Return the (X, Y) coordinate for the center point of the cell that contains the specified text.  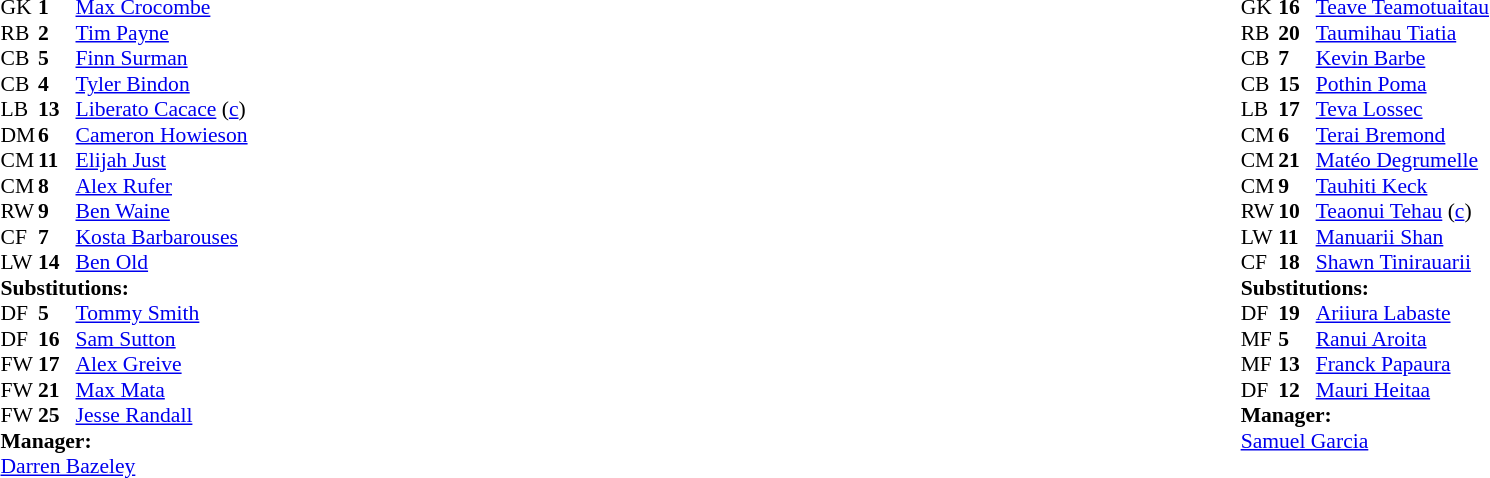
Alex Rufer (162, 186)
Ariiura Labaste (1402, 313)
Samuel Garcia (1365, 441)
Sam Sutton (162, 339)
Tim Payne (162, 33)
Mauri Heitaa (1402, 390)
Teaonui Tehau (c) (1402, 211)
8 (57, 186)
Kevin Barbe (1402, 59)
Alex Greive (162, 365)
Manuarii Shan (1402, 237)
25 (57, 415)
19 (1297, 313)
14 (57, 263)
10 (1297, 211)
Taumihau Tiatia (1402, 33)
Shawn Tinirauarii (1402, 263)
Ranui Aroita (1402, 339)
Elijah Just (162, 161)
Ben Old (162, 263)
Finn Surman (162, 59)
Pothin Poma (1402, 84)
Franck Papaura (1402, 365)
4 (57, 84)
Terai Bremond (1402, 135)
Kosta Barbarouses (162, 237)
Tauhiti Keck (1402, 186)
2 (57, 33)
20 (1297, 33)
Liberato Cacace (c) (162, 109)
Matéo Degrumelle (1402, 161)
12 (1297, 390)
18 (1297, 263)
Jesse Randall (162, 415)
Teva Lossec (1402, 109)
15 (1297, 84)
Ben Waine (162, 211)
Tyler Bindon (162, 84)
16 (57, 339)
Tommy Smith (162, 313)
Cameron Howieson (162, 135)
Max Mata (162, 390)
DM (19, 135)
